From the cell containing the given text, extract its center point as (X, Y) coordinate. 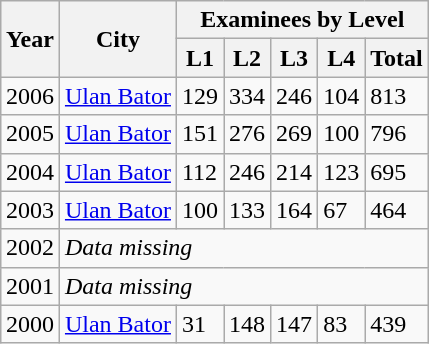
104 (342, 96)
L1 (200, 58)
2004 (30, 172)
813 (397, 96)
2001 (30, 286)
Examinees by Level (302, 20)
147 (294, 324)
2002 (30, 248)
31 (200, 324)
214 (294, 172)
276 (248, 134)
464 (397, 210)
Year (30, 39)
2005 (30, 134)
123 (342, 172)
City (118, 39)
2000 (30, 324)
151 (200, 134)
695 (397, 172)
2003 (30, 210)
439 (397, 324)
112 (200, 172)
133 (248, 210)
L4 (342, 58)
83 (342, 324)
129 (200, 96)
67 (342, 210)
796 (397, 134)
269 (294, 134)
148 (248, 324)
Total (397, 58)
L3 (294, 58)
334 (248, 96)
164 (294, 210)
L2 (248, 58)
2006 (30, 96)
